Extract the (x, y) coordinate from the center of the cell holding the provided text.  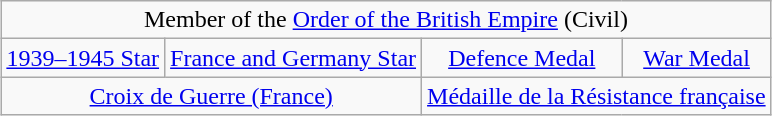
War Medal (696, 58)
Defence Medal (522, 58)
Médaille de la Résistance française (597, 96)
Croix de Guerre (France) (212, 96)
1939–1945 Star (83, 58)
Member of the Order of the British Empire (Civil) (386, 20)
France and Germany Star (294, 58)
